Extract the [X, Y] coordinate from the center of the cell holding the provided text.  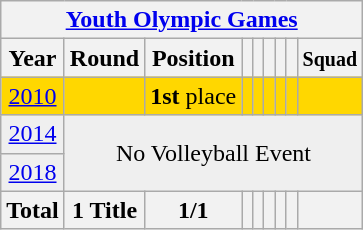
2010 [33, 96]
Position [194, 58]
2014 [33, 134]
1/1 [194, 210]
2018 [33, 172]
Squad [330, 58]
Youth Olympic Games [182, 20]
Year [33, 58]
Round [104, 58]
1st place [194, 96]
No Volleyball Event [213, 153]
1 Title [104, 210]
Total [33, 210]
